Output the [x, y] coordinate of the center of the cell containing the given text.  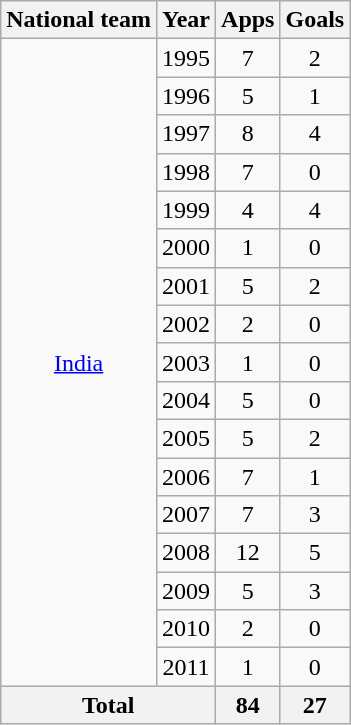
1999 [186, 210]
India [79, 362]
2002 [186, 324]
2004 [186, 400]
2010 [186, 629]
2009 [186, 591]
2000 [186, 248]
2006 [186, 477]
12 [248, 553]
2001 [186, 286]
2005 [186, 438]
2011 [186, 667]
National team [79, 20]
84 [248, 705]
2008 [186, 553]
Total [108, 705]
8 [248, 134]
1995 [186, 58]
27 [315, 705]
2003 [186, 362]
Goals [315, 20]
Year [186, 20]
1998 [186, 172]
Apps [248, 20]
1996 [186, 96]
2007 [186, 515]
1997 [186, 134]
